Pinpoint the cell where the given text exists, returning its [X, Y] midpoint coordinate. 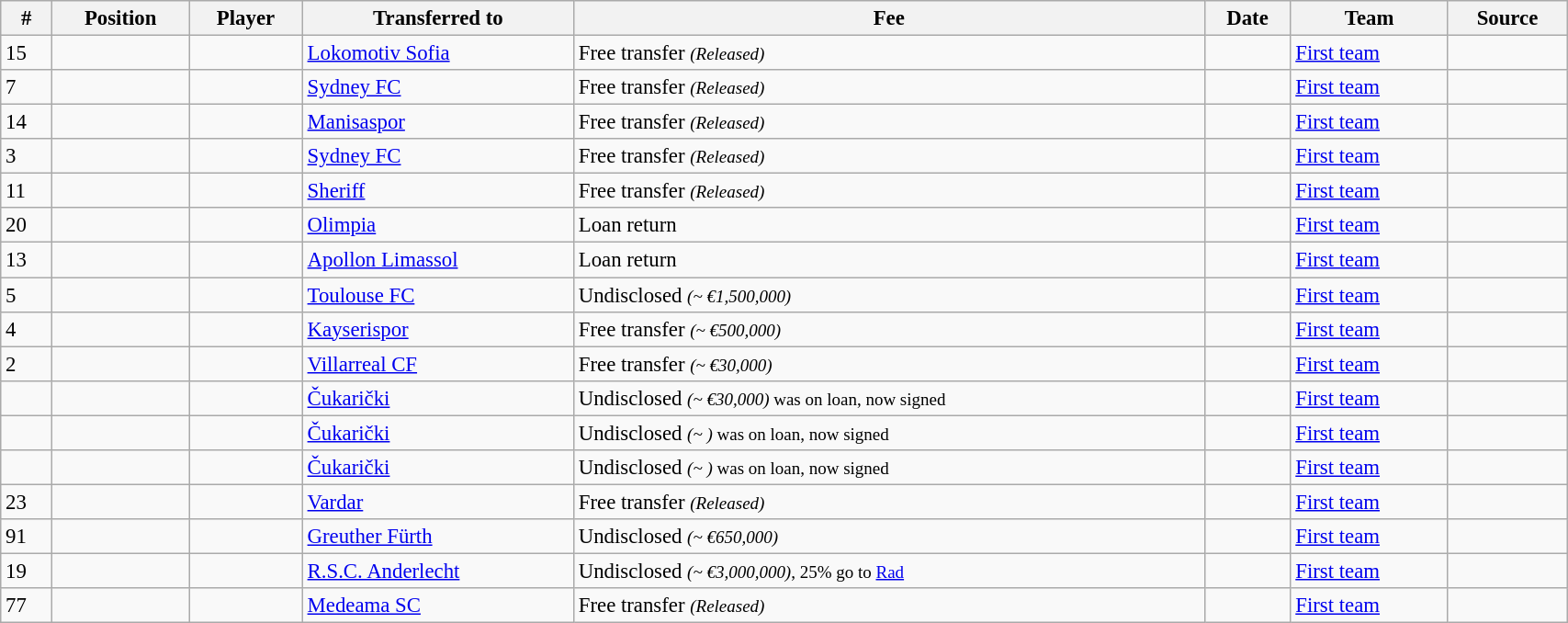
Date [1247, 18]
Source [1506, 18]
Sheriff [437, 191]
77 [27, 606]
Medeama SC [437, 606]
Free transfer (~ €30,000) [889, 364]
2 [27, 364]
91 [27, 537]
Manisaspor [437, 122]
Apollon Limassol [437, 260]
Transferred to [437, 18]
Undisclosed (~ €3,000,000), 25% go to Rad [889, 571]
7 [27, 87]
4 [27, 329]
Toulouse FC [437, 295]
Undisclosed (~ €650,000) [889, 537]
19 [27, 571]
Team [1369, 18]
3 [27, 156]
13 [27, 260]
Undisclosed (~ €30,000) was on loan, now signed [889, 398]
20 [27, 225]
Undisclosed (~ €1,500,000) [889, 295]
Kayserispor [437, 329]
Player [246, 18]
14 [27, 122]
Olimpia [437, 225]
11 [27, 191]
R.S.C. Anderlecht [437, 571]
Position [121, 18]
Fee [889, 18]
Vardar [437, 502]
Lokomotiv Sofia [437, 53]
Villarreal CF [437, 364]
Greuther Fürth [437, 537]
5 [27, 295]
Free transfer (~ €500,000) [889, 329]
15 [27, 53]
23 [27, 502]
# [27, 18]
